Determine the (x, y) coordinate at the center of the cell enclosing the given text.  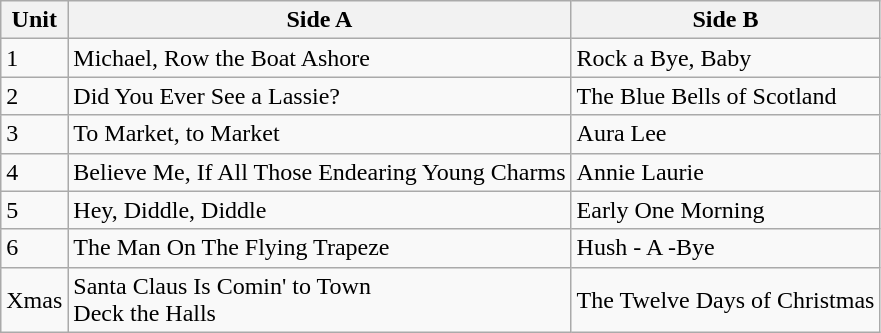
Aura Lee (726, 134)
Michael, Row the Boat Ashore (320, 58)
The Blue Bells of Scotland (726, 96)
Side B (726, 20)
The Man On The Flying Trapeze (320, 248)
Unit (34, 20)
Xmas (34, 300)
Believe Me, If All Those Endearing Young Charms (320, 172)
To Market, to Market (320, 134)
4 (34, 172)
3 (34, 134)
Annie Laurie (726, 172)
6 (34, 248)
Hey, Diddle, Diddle (320, 210)
Side A (320, 20)
1 (34, 58)
Hush - A -Bye (726, 248)
Early One Morning (726, 210)
Santa Claus Is Comin' to Town Deck the Halls (320, 300)
5 (34, 210)
Rock a Bye, Baby (726, 58)
Did You Ever See a Lassie? (320, 96)
2 (34, 96)
The Twelve Days of Christmas (726, 300)
